Find where the given text appears and provide that cell's center as [x, y] coordinate. 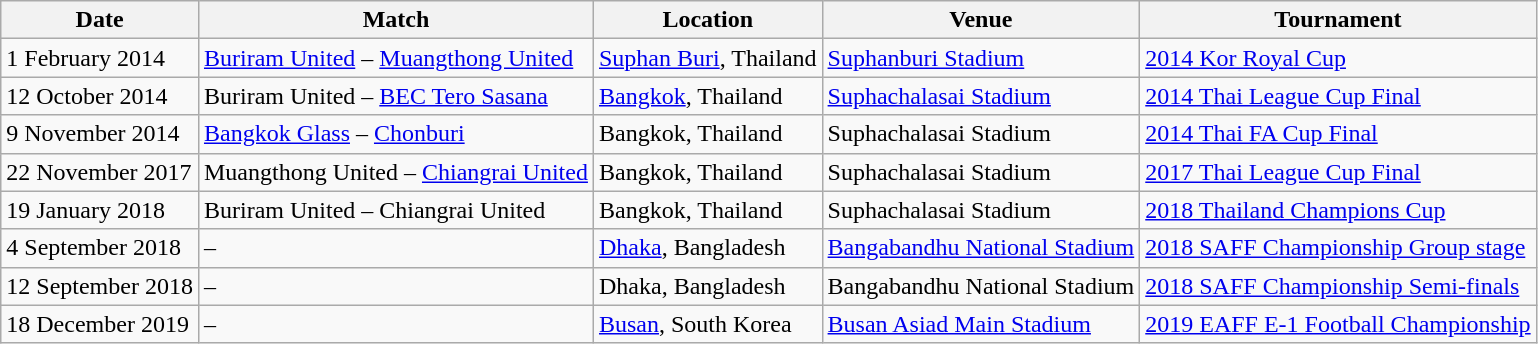
22 November 2017 [100, 172]
Venue [981, 20]
12 September 2018 [100, 286]
Muangthong United – Chiangrai United [396, 172]
19 January 2018 [100, 210]
Match [396, 20]
Buriram United – Muangthong United [396, 58]
2018 SAFF Championship Group stage [1338, 248]
2014 Thai League Cup Final [1338, 96]
Location [708, 20]
2014 Thai FA Cup Final [1338, 134]
Bangkok Glass – Chonburi [396, 134]
1 February 2014 [100, 58]
2019 EAFF E-1 Football Championship [1338, 324]
Date [100, 20]
Suphanburi Stadium [981, 58]
18 December 2019 [100, 324]
2018 Thailand Champions Cup [1338, 210]
2014 Kor Royal Cup [1338, 58]
9 November 2014 [100, 134]
Busan Asiad Main Stadium [981, 324]
Buriram United – Chiangrai United [396, 210]
2017 Thai League Cup Final [1338, 172]
Suphan Buri, Thailand [708, 58]
Tournament [1338, 20]
2018 SAFF Championship Semi-finals [1338, 286]
12 October 2014 [100, 96]
Buriram United – BEC Tero Sasana [396, 96]
4 September 2018 [100, 248]
Busan, South Korea [708, 324]
